Extract the [x, y] coordinate from the center of the cell holding the provided text.  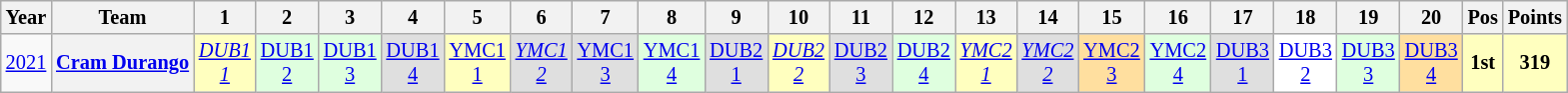
DUB32 [1305, 63]
319 [1535, 63]
10 [798, 17]
DUB22 [798, 63]
DUB21 [736, 63]
DUB31 [1243, 63]
YMC22 [1047, 63]
13 [986, 17]
YMC14 [672, 63]
6 [542, 17]
1 [225, 17]
1st [1483, 63]
DUB11 [225, 63]
7 [606, 17]
2 [288, 17]
YMC12 [542, 63]
YMC11 [477, 63]
17 [1243, 17]
YMC24 [1178, 63]
18 [1305, 17]
DUB23 [861, 63]
9 [736, 17]
11 [861, 17]
DUB12 [288, 63]
4 [414, 17]
Team [122, 17]
DUB24 [923, 63]
DUB34 [1431, 63]
Points [1535, 17]
Year [26, 17]
Pos [1483, 17]
5 [477, 17]
19 [1369, 17]
YMC21 [986, 63]
3 [350, 17]
16 [1178, 17]
14 [1047, 17]
20 [1431, 17]
15 [1111, 17]
12 [923, 17]
2021 [26, 63]
DUB14 [414, 63]
DUB13 [350, 63]
Cram Durango [122, 63]
YMC13 [606, 63]
8 [672, 17]
DUB33 [1369, 63]
YMC23 [1111, 63]
